Find where the given text appears and provide that cell's center as (x, y) coordinate. 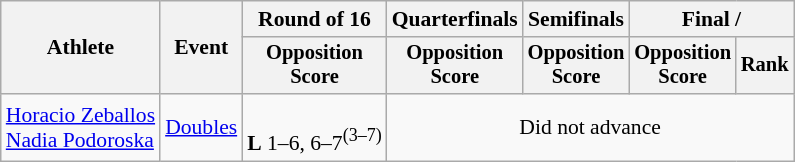
Did not advance (590, 128)
Final / (711, 19)
Round of 16 (314, 19)
Semifinals (576, 19)
L 1–6, 6–7(3–7) (314, 128)
Event (201, 48)
Rank (765, 66)
Quarterfinals (455, 19)
Doubles (201, 128)
Horacio ZeballosNadia Podoroska (80, 128)
Athlete (80, 48)
